From the cell containing the given text, extract its center point as (x, y) coordinate. 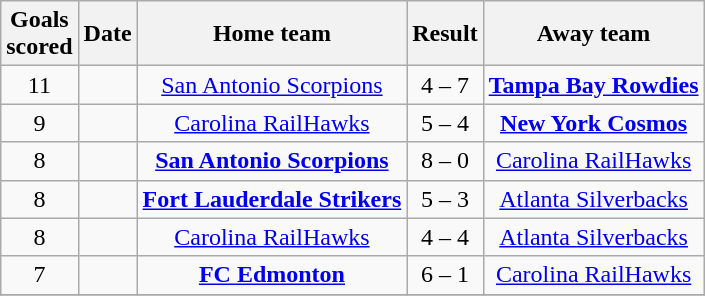
11 (40, 85)
New York Cosmos (594, 123)
9 (40, 123)
Tampa Bay Rowdies (594, 85)
6 – 1 (445, 275)
5 – 4 (445, 123)
Date (108, 34)
Away team (594, 34)
4 – 4 (445, 237)
Fort Lauderdale Strikers (272, 199)
7 (40, 275)
4 – 7 (445, 85)
8 – 0 (445, 161)
Goals scored (40, 34)
FC Edmonton (272, 275)
5 – 3 (445, 199)
Home team (272, 34)
Result (445, 34)
